Provide the (x, y) coordinate of the cell's center where the given text is located.  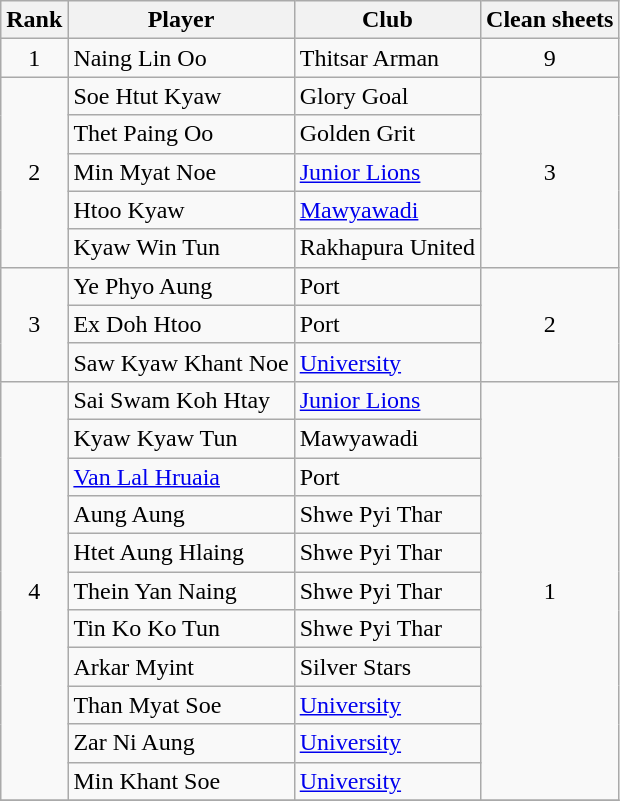
Glory Goal (387, 96)
Naing Lin Oo (181, 58)
Saw Kyaw Khant Noe (181, 362)
Sai Swam Koh Htay (181, 400)
Thitsar Arman (387, 58)
Htet Aung Hlaing (181, 553)
Than Myat Soe (181, 705)
Golden Grit (387, 134)
Rakhapura United (387, 248)
Tin Ko Ko Tun (181, 629)
Arkar Myint (181, 667)
Kyaw Kyaw Tun (181, 438)
Player (181, 20)
Van Lal Hruaia (181, 477)
9 (550, 58)
Aung Aung (181, 515)
Soe Htut Kyaw (181, 96)
Ex Doh Htoo (181, 324)
Thet Paing Oo (181, 134)
Silver Stars (387, 667)
Clean sheets (550, 20)
4 (34, 590)
Rank (34, 20)
Club (387, 20)
Thein Yan Naing (181, 591)
Ye Phyo Aung (181, 286)
Min Myat Noe (181, 172)
Min Khant Soe (181, 781)
Kyaw Win Tun (181, 248)
Htoo Kyaw (181, 210)
Zar Ni Aung (181, 743)
